Determine the (x, y) coordinate at the center of the cell enclosing the given text.  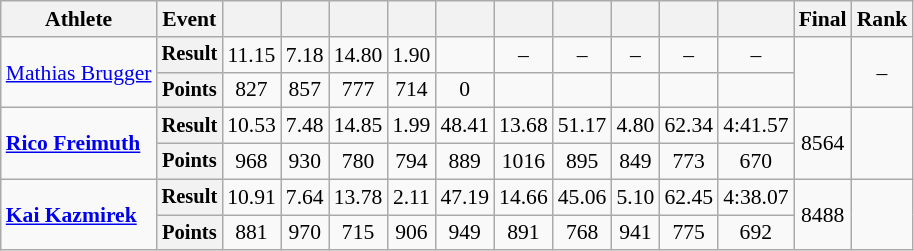
48.41 (464, 126)
13.68 (524, 126)
692 (756, 233)
Final (823, 19)
670 (756, 162)
14.85 (358, 126)
1.90 (411, 55)
949 (464, 233)
970 (305, 233)
Mathias Brugger (79, 72)
794 (411, 162)
47.19 (464, 197)
8564 (823, 144)
7.18 (305, 55)
Event (190, 19)
1016 (524, 162)
Rank (882, 19)
889 (464, 162)
62.34 (688, 126)
2.11 (411, 197)
777 (358, 90)
780 (358, 162)
0 (464, 90)
Athlete (79, 19)
891 (524, 233)
5.10 (635, 197)
8488 (823, 214)
775 (688, 233)
Kai Kazmirek (79, 214)
768 (582, 233)
773 (688, 162)
895 (582, 162)
10.91 (252, 197)
Rico Freimuth (79, 144)
51.17 (582, 126)
968 (252, 162)
4:38.07 (756, 197)
1.99 (411, 126)
62.45 (688, 197)
13.78 (358, 197)
11.15 (252, 55)
715 (358, 233)
10.53 (252, 126)
906 (411, 233)
849 (635, 162)
14.80 (358, 55)
4:41.57 (756, 126)
881 (252, 233)
714 (411, 90)
4.80 (635, 126)
14.66 (524, 197)
857 (305, 90)
7.48 (305, 126)
930 (305, 162)
7.64 (305, 197)
941 (635, 233)
45.06 (582, 197)
827 (252, 90)
